Provide the (X, Y) coordinate of the cell's center where the given text is located.  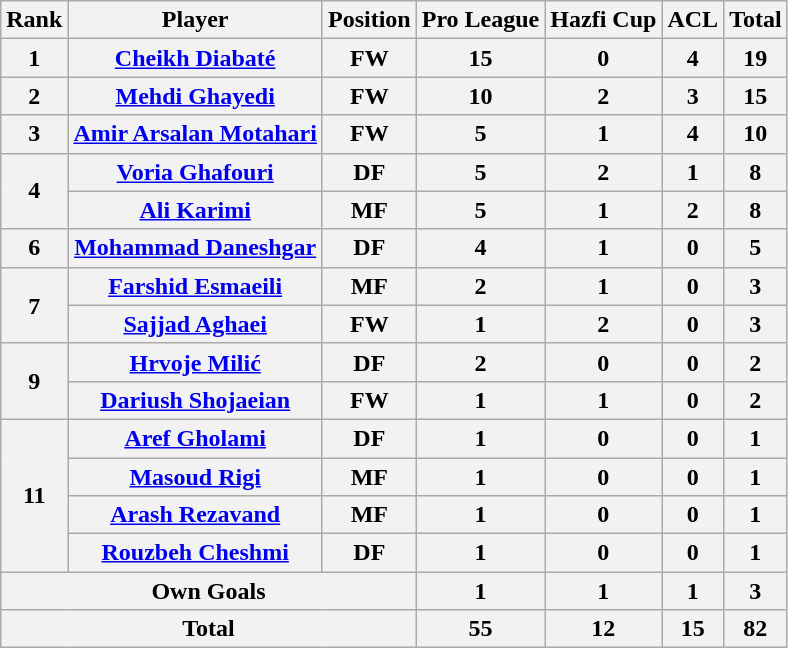
12 (604, 629)
55 (480, 629)
Voria Ghafouri (196, 172)
Hrvoje Milić (196, 362)
Rank (34, 20)
Own Goals (208, 591)
Mehdi Ghayedi (196, 96)
Sajjad Aghaei (196, 324)
Amir Arsalan Motahari (196, 134)
82 (756, 629)
Masoud Rigi (196, 477)
Player (196, 20)
Aref Gholami (196, 438)
9 (34, 381)
Arash Rezavand (196, 515)
Cheikh Diabaté (196, 58)
ACL (693, 20)
19 (756, 58)
Farshid Esmaeili (196, 286)
Pro League (480, 20)
6 (34, 248)
Rouzbeh Cheshmi (196, 553)
Hazfi Cup (604, 20)
Dariush Shojaeian (196, 400)
7 (34, 305)
Position (369, 20)
11 (34, 495)
Ali Karimi (196, 210)
Mohammad Daneshgar (196, 248)
